Pinpoint the cell where the given text exists, returning its [X, Y] midpoint coordinate. 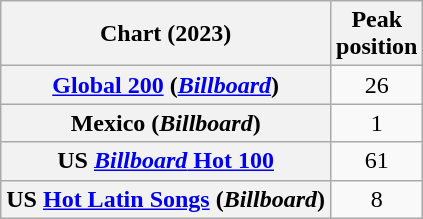
1 [377, 123]
61 [377, 161]
Peakposition [377, 34]
US Hot Latin Songs (Billboard) [166, 199]
Chart (2023) [166, 34]
8 [377, 199]
US Billboard Hot 100 [166, 161]
26 [377, 85]
Mexico (Billboard) [166, 123]
Global 200 (Billboard) [166, 85]
